Return the (x, y) coordinate for the center point of the cell that contains the specified text.  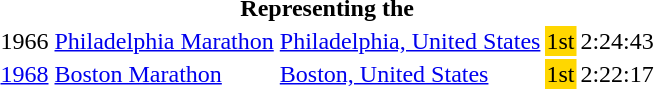
Boston, United States (410, 74)
Philadelphia, United States (410, 41)
Boston Marathon (164, 74)
Philadelphia Marathon (164, 41)
